Return [x, y] of the center of cell containing provided text 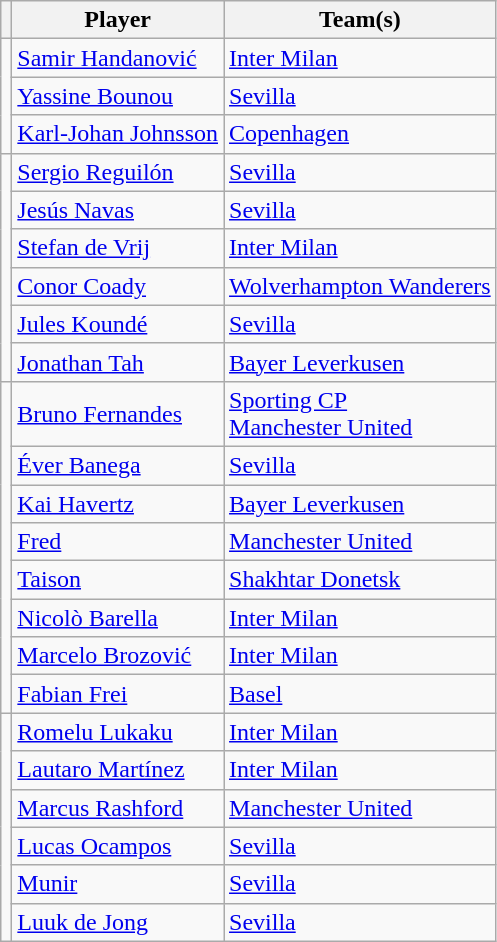
Shakhtar Donetsk [360, 580]
Bruno Fernandes [118, 414]
Wolverhampton Wanderers [360, 286]
Karl-Johan Johnsson [118, 134]
Sergio Reguilón [118, 172]
Basel [360, 694]
Jonathan Tah [118, 362]
Jules Koundé [118, 324]
Fred [118, 542]
Jesús Navas [118, 210]
Lucas Ocampos [118, 846]
Fabian Frei [118, 694]
Marcelo Brozović [118, 656]
Samir Handanović [118, 58]
Kai Havertz [118, 503]
Marcus Rashford [118, 808]
Sporting CP Manchester United [360, 414]
Éver Banega [118, 465]
Luuk de Jong [118, 922]
Stefan de Vrij [118, 248]
Yassine Bounou [118, 96]
Lautaro Martínez [118, 770]
Nicolò Barella [118, 618]
Conor Coady [118, 286]
Copenhagen [360, 134]
Taison [118, 580]
Munir [118, 884]
Team(s) [360, 20]
Romelu Lukaku [118, 732]
Player [118, 20]
